From the cell containing the given text, extract its center point as (X, Y) coordinate. 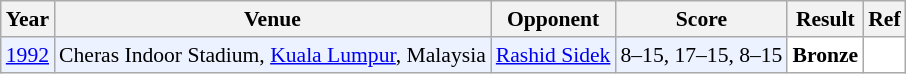
Bronze (825, 55)
1992 (28, 55)
Ref (884, 19)
Result (825, 19)
Score (701, 19)
Rashid Sidek (554, 55)
8–15, 17–15, 8–15 (701, 55)
Cheras Indoor Stadium, Kuala Lumpur, Malaysia (272, 55)
Venue (272, 19)
Year (28, 19)
Opponent (554, 19)
